Extract the [x, y] coordinate from the center of the cell holding the provided text.  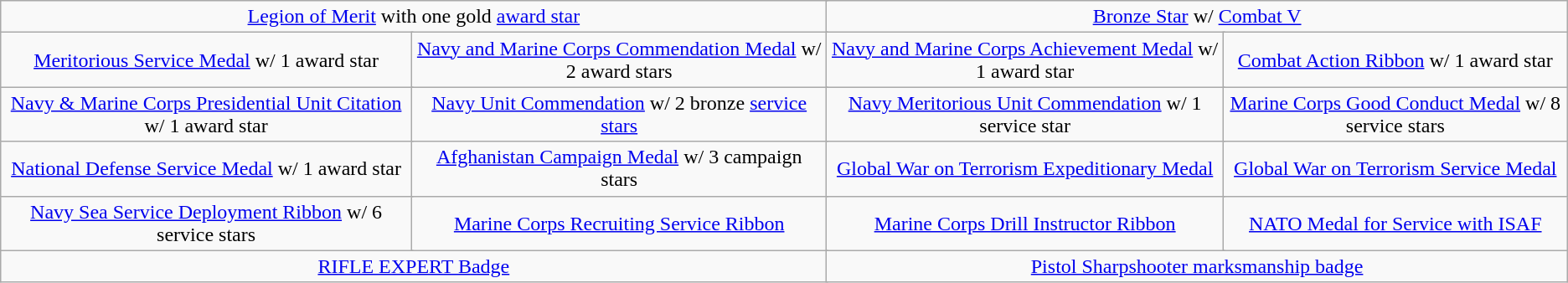
Marine Corps Recruiting Service Ribbon [619, 223]
National Defense Service Medal w/ 1 award star [206, 169]
Legion of Merit with one gold award star [414, 17]
Navy & Marine Corps Presidential Unit Citation w/ 1 award star [206, 114]
Bronze Star w/ Combat V [1197, 17]
Meritorious Service Medal w/ 1 award star [206, 60]
Navy and Marine Corps Commendation Medal w/ 2 award stars [619, 60]
Navy Sea Service Deployment Ribbon w/ 6 service stars [206, 223]
Marine Corps Drill Instructor Ribbon [1025, 223]
Pistol Sharpshooter marksmanship badge [1197, 266]
Combat Action Ribbon w/ 1 award star [1395, 60]
Marine Corps Good Conduct Medal w/ 8 service stars [1395, 114]
Global War on Terrorism Service Medal [1395, 169]
Afghanistan Campaign Medal w/ 3 campaign stars [619, 169]
Navy and Marine Corps Achievement Medal w/ 1 award star [1025, 60]
Navy Unit Commendation w/ 2 bronze service stars [619, 114]
RIFLE EXPERT Badge [414, 266]
Global War on Terrorism Expeditionary Medal [1025, 169]
Navy Meritorious Unit Commendation w/ 1 service star [1025, 114]
NATO Medal for Service with ISAF [1395, 223]
